Return (X, Y) of the center of cell containing provided text 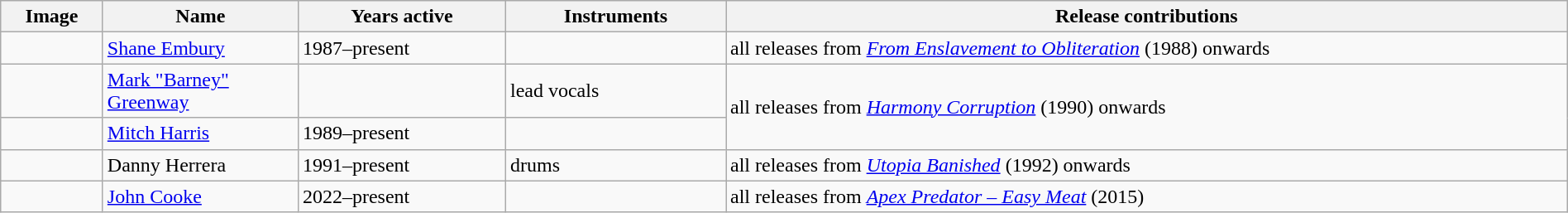
all releases from From Enslavement to Obliteration (1988) onwards (1147, 48)
all releases from Utopia Banished (1992) onwards (1147, 165)
Shane Embury (200, 48)
all releases from Apex Predator – Easy Meat (2015) (1147, 196)
lead vocals (615, 91)
Mark "Barney" Greenway (200, 91)
Instruments (615, 17)
2022–present (402, 196)
1989–present (402, 133)
1987–present (402, 48)
Release contributions (1147, 17)
1991–present (402, 165)
Danny Herrera (200, 165)
Mitch Harris (200, 133)
John Cooke (200, 196)
all releases from Harmony Corruption (1990) onwards (1147, 106)
Image (52, 17)
Years active (402, 17)
drums (615, 165)
Name (200, 17)
